Identify which cell holds the provided text, then report its [x, y] central coordinate. 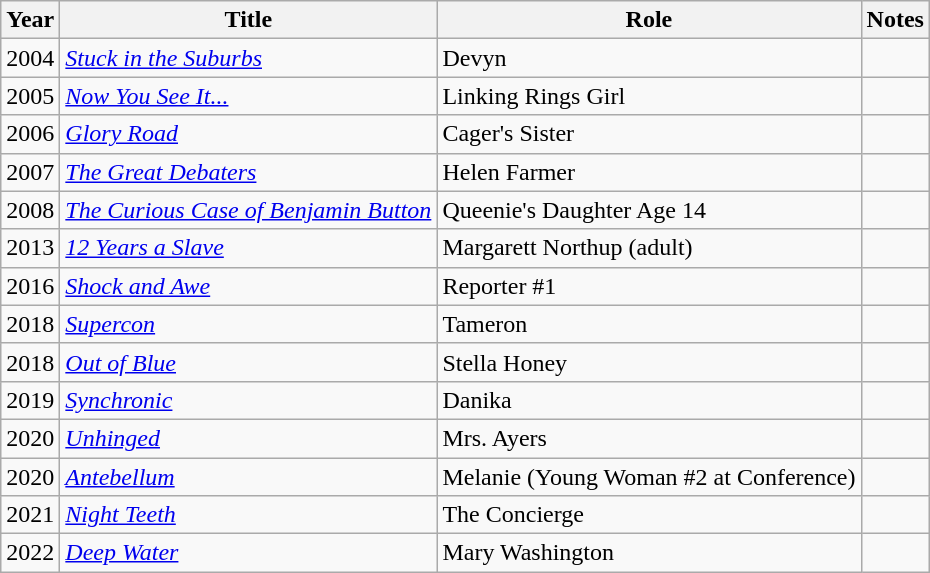
Glory Road [248, 134]
Now You See It... [248, 96]
Devyn [649, 58]
12 Years a Slave [248, 248]
2008 [30, 210]
Linking Rings Girl [649, 96]
Mrs. Ayers [649, 438]
2006 [30, 134]
2021 [30, 515]
Synchronic [248, 400]
Melanie (Young Woman #2 at Conference) [649, 477]
Antebellum [248, 477]
Stuck in the Suburbs [248, 58]
The Great Debaters [248, 172]
Year [30, 20]
Margarett Northup (adult) [649, 248]
Out of Blue [248, 362]
Shock and Awe [248, 286]
2005 [30, 96]
Notes [895, 20]
Night Teeth [248, 515]
Unhinged [248, 438]
Stella Honey [649, 362]
Tameron [649, 324]
Danika [649, 400]
2013 [30, 248]
2004 [30, 58]
Helen Farmer [649, 172]
Mary Washington [649, 553]
2022 [30, 553]
Supercon [248, 324]
Deep Water [248, 553]
2007 [30, 172]
Cager's Sister [649, 134]
Title [248, 20]
Reporter #1 [649, 286]
2019 [30, 400]
The Curious Case of Benjamin Button [248, 210]
Role [649, 20]
2016 [30, 286]
The Concierge [649, 515]
Queenie's Daughter Age 14 [649, 210]
